Find where the given text appears and provide that cell's center as [x, y] coordinate. 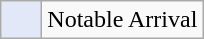
Notable Arrival [122, 20]
